Capture the cell that displays the provided text and extract its (x, y) central coordinate. 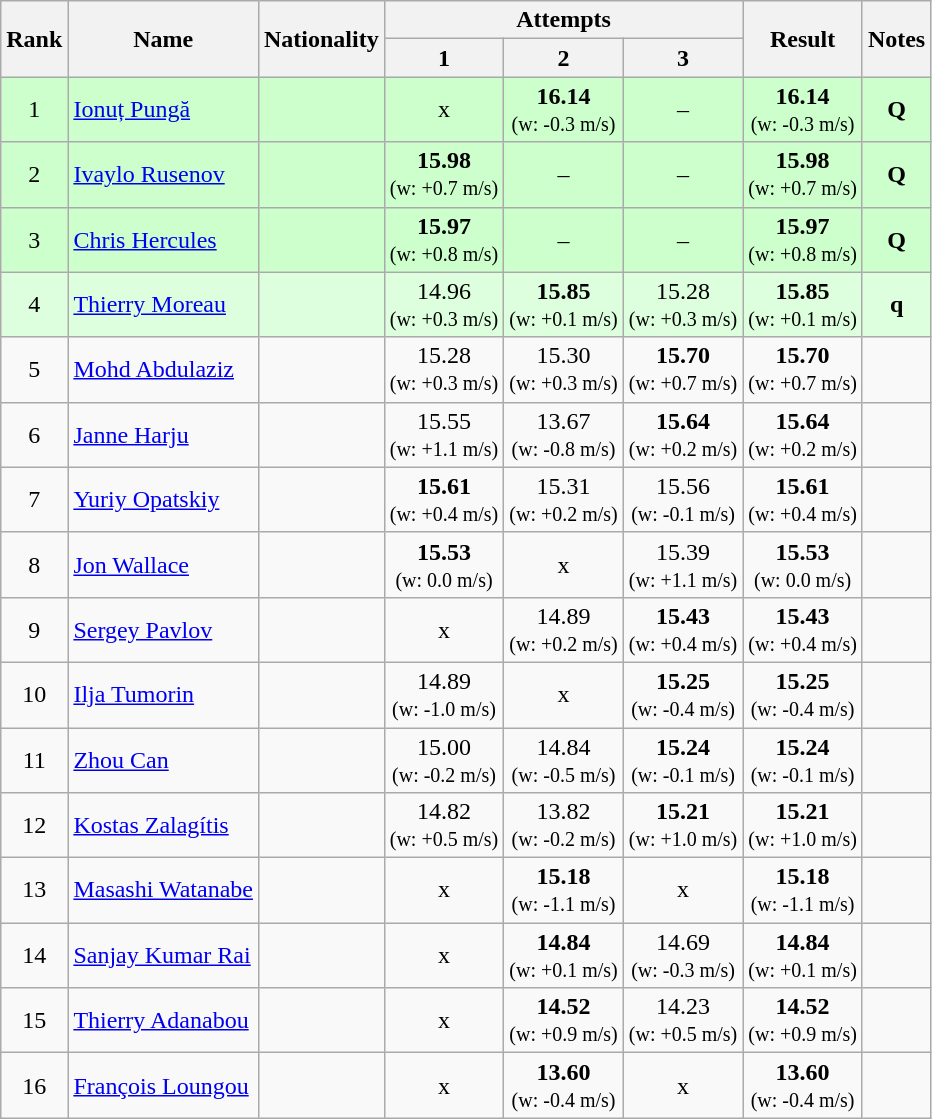
15.64(w: +0.2 m/s) (683, 434)
15.85(w: +0.1 m/s) (564, 304)
14.84(w: -0.5 m/s) (564, 760)
15.70(w: +0.7 m/s) (683, 370)
13 (34, 890)
Janne Harju (164, 434)
14.84(w: +0.1 m/s) (564, 956)
10 (34, 694)
q (896, 304)
Thierry Adanabou (164, 1020)
16.14(w: -0.3 m/s) (564, 110)
François Loungou (164, 1086)
14 (34, 956)
15.70 (w: +0.7 m/s) (803, 370)
14.89(w: -1.0 m/s) (444, 694)
14.52(w: +0.9 m/s) (564, 1020)
13.60(w: -0.4 m/s) (564, 1086)
Mohd Abdulaziz (164, 370)
Ionuț Pungă (164, 110)
Jon Wallace (164, 564)
15.25 (w: -0.4 m/s) (803, 694)
8 (34, 564)
15.55(w: +1.1 m/s) (444, 434)
15.98(w: +0.7 m/s) (444, 174)
15.56(w: -0.1 m/s) (683, 500)
15.98 (w: +0.7 m/s) (803, 174)
15.24 (w: -0.1 m/s) (803, 760)
Thierry Moreau (164, 304)
15.53(w: 0.0 m/s) (444, 564)
14.52 (w: +0.9 m/s) (803, 1020)
5 (34, 370)
14.89(w: +0.2 m/s) (564, 630)
6 (34, 434)
14.96(w: +0.3 m/s) (444, 304)
13.82(w: -0.2 m/s) (564, 826)
Sanjay Kumar Rai (164, 956)
15.21(w: +1.0 m/s) (683, 826)
15.61 (w: +0.4 m/s) (803, 500)
Rank (34, 39)
15.30(w: +0.3 m/s) (564, 370)
15.31(w: +0.2 m/s) (564, 500)
15.00(w: -0.2 m/s) (444, 760)
Yuriy Opatskiy (164, 500)
Chris Hercules (164, 240)
15.64 (w: +0.2 m/s) (803, 434)
15.85 (w: +0.1 m/s) (803, 304)
4 (34, 304)
11 (34, 760)
15.18(w: -1.1 m/s) (564, 890)
Attempts (564, 20)
15 (34, 1020)
Nationality (321, 39)
Ivaylo Rusenov (164, 174)
15.53 (w: 0.0 m/s) (803, 564)
16.14 (w: -0.3 m/s) (803, 110)
Ilja Tumorin (164, 694)
15.18 (w: -1.1 m/s) (803, 890)
Zhou Can (164, 760)
15.21 (w: +1.0 m/s) (803, 826)
14.84 (w: +0.1 m/s) (803, 956)
15.39(w: +1.1 m/s) (683, 564)
Name (164, 39)
15.43(w: +0.4 m/s) (683, 630)
15.43 (w: +0.4 m/s) (803, 630)
12 (34, 826)
15.97(w: +0.8 m/s) (444, 240)
14.69(w: -0.3 m/s) (683, 956)
7 (34, 500)
14.23(w: +0.5 m/s) (683, 1020)
Masashi Watanabe (164, 890)
9 (34, 630)
15.61(w: +0.4 m/s) (444, 500)
Notes (896, 39)
Kostas Zalagítis (164, 826)
16 (34, 1086)
14.82(w: +0.5 m/s) (444, 826)
13.60 (w: -0.4 m/s) (803, 1086)
15.97 (w: +0.8 m/s) (803, 240)
13.67(w: -0.8 m/s) (564, 434)
Result (803, 39)
15.25(w: -0.4 m/s) (683, 694)
Sergey Pavlov (164, 630)
15.24(w: -0.1 m/s) (683, 760)
